Provide the (x, y) coordinate of the cell's center where the given text is located.  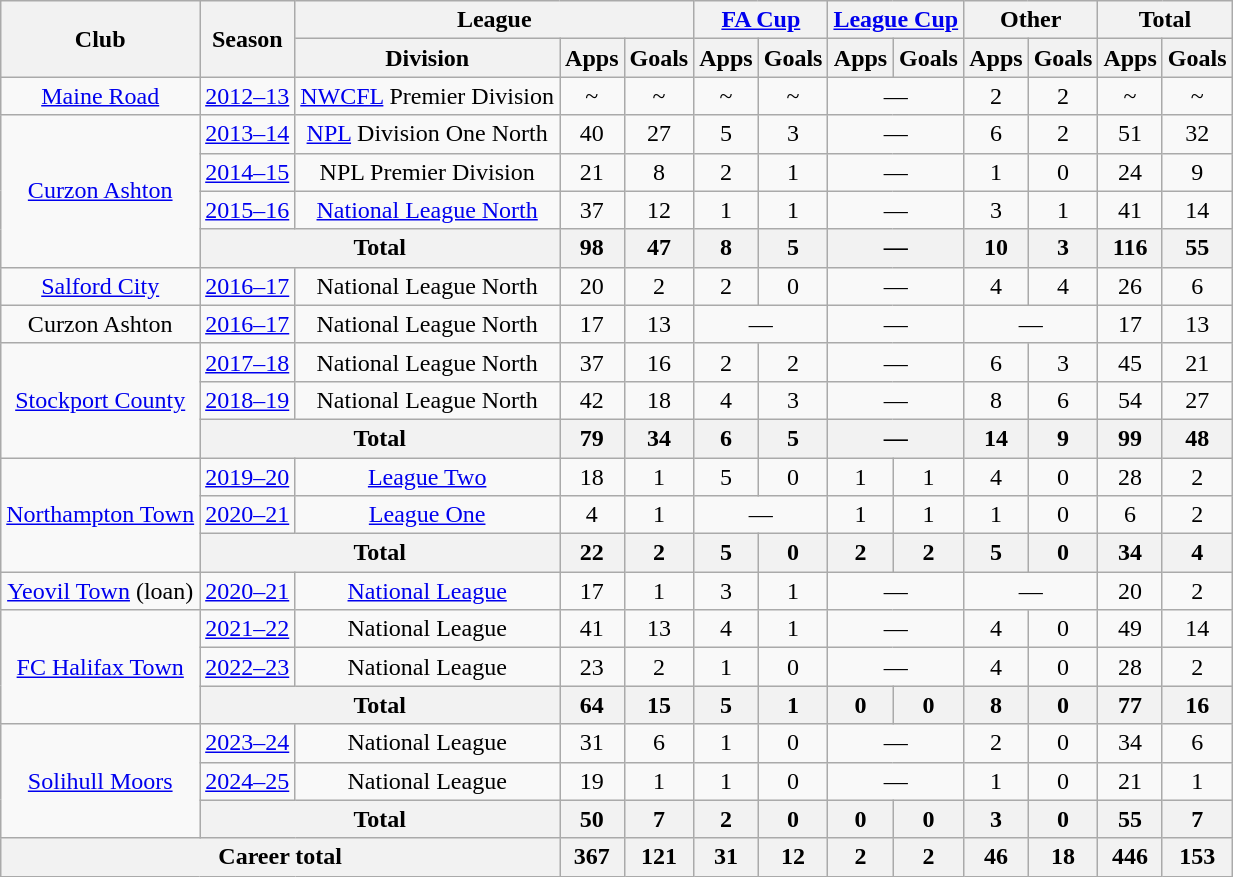
24 (1130, 172)
Stockport County (100, 400)
64 (592, 705)
54 (1130, 400)
League One (428, 515)
2017–18 (248, 362)
Career total (280, 857)
FA Cup (761, 20)
99 (1130, 438)
Salford City (100, 286)
40 (592, 134)
League Cup (896, 20)
2024–25 (248, 781)
Maine Road (100, 96)
48 (1197, 438)
51 (1130, 134)
2014–15 (248, 172)
Club (100, 39)
2012–13 (248, 96)
FC Halifax Town (100, 667)
Other (1031, 20)
19 (592, 781)
77 (1130, 705)
47 (659, 248)
50 (592, 819)
42 (592, 400)
NWCFL Premier Division (428, 96)
15 (659, 705)
2018–19 (248, 400)
League Two (428, 477)
2021–22 (248, 629)
2019–20 (248, 477)
Solihull Moors (100, 781)
2013–14 (248, 134)
367 (592, 857)
79 (592, 438)
22 (592, 553)
446 (1130, 857)
153 (1197, 857)
Yeovil Town (loan) (100, 591)
116 (1130, 248)
45 (1130, 362)
26 (1130, 286)
Division (428, 58)
32 (1197, 134)
46 (996, 857)
121 (659, 857)
49 (1130, 629)
League (494, 20)
Northampton Town (100, 515)
10 (996, 248)
23 (592, 667)
Season (248, 39)
2022–23 (248, 667)
98 (592, 248)
NPL Division One North (428, 134)
NPL Premier Division (428, 172)
2023–24 (248, 743)
2015–16 (248, 210)
